Determine the [x, y] coordinate at the center of the cell enclosing the given text.  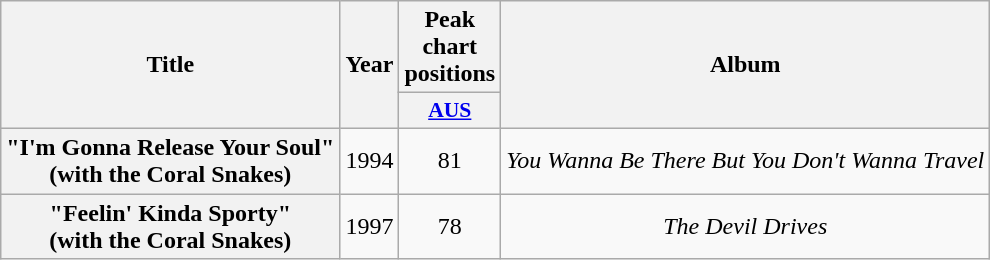
81 [450, 160]
Year [370, 65]
"I'm Gonna Release Your Soul" (with the Coral Snakes) [170, 160]
78 [450, 226]
1997 [370, 226]
Title [170, 65]
AUS [450, 111]
Album [746, 65]
The Devil Drives [746, 226]
You Wanna Be There But You Don't Wanna Travel [746, 160]
1994 [370, 160]
Peak chart positions [450, 47]
"Feelin' Kinda Sporty" (with the Coral Snakes) [170, 226]
